Determine the (X, Y) coordinate at the center of the cell enclosing the given text.  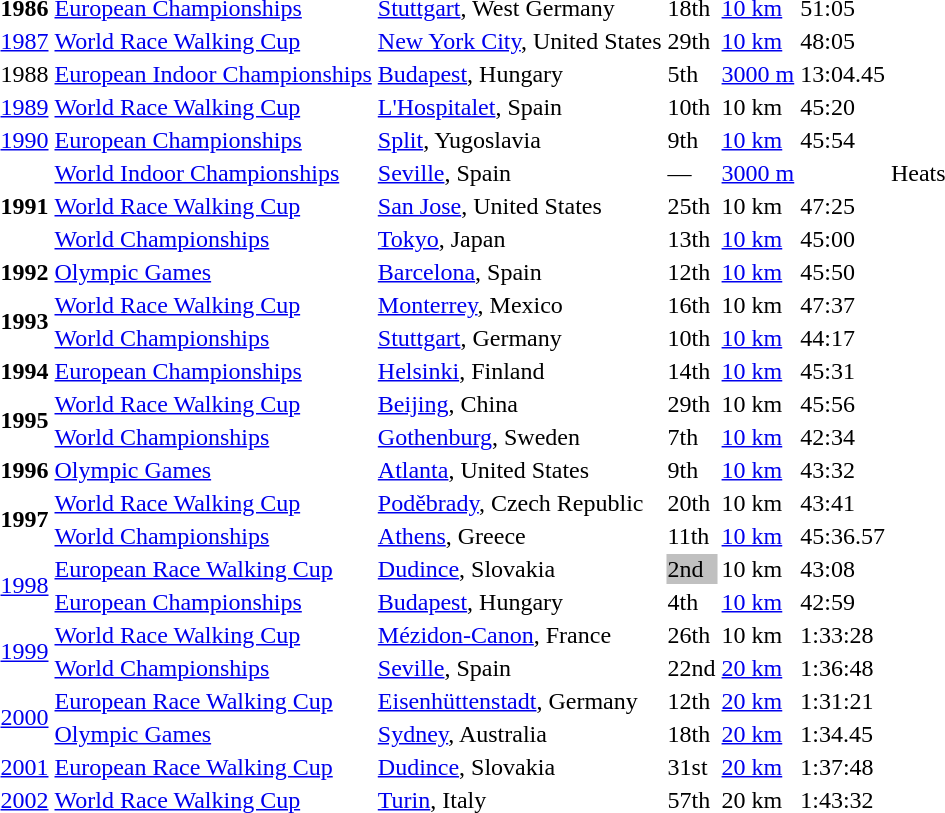
1:37:48 (843, 767)
World Indoor Championships (213, 173)
7th (692, 437)
Mézidon-Canon, France (520, 635)
L'Hospitalet, Spain (520, 107)
Poděbrady, Czech Republic (520, 503)
31st (692, 767)
45:20 (843, 107)
San Jose, United States (520, 206)
4th (692, 602)
26th (692, 635)
45:36.57 (843, 536)
Barcelona, Spain (520, 272)
Tokyo, Japan (520, 239)
13:04.45 (843, 74)
Eisenhüttenstadt, Germany (520, 701)
5th (692, 74)
45:54 (843, 140)
2nd (692, 569)
11th (692, 536)
45:31 (843, 371)
Helsinki, Finland (520, 371)
Beijing, China (520, 404)
Stuttgart, Germany (520, 338)
44:17 (843, 338)
47:25 (843, 206)
47:37 (843, 305)
45:50 (843, 272)
45:00 (843, 239)
— (692, 173)
43:08 (843, 569)
45:56 (843, 404)
25th (692, 206)
22nd (692, 668)
Athens, Greece (520, 536)
1:36:48 (843, 668)
1:31:21 (843, 701)
20th (692, 503)
Gothenburg, Sweden (520, 437)
18th (692, 734)
14th (692, 371)
Monterrey, Mexico (520, 305)
42:59 (843, 602)
1:33:28 (843, 635)
43:41 (843, 503)
42:34 (843, 437)
16th (692, 305)
European Indoor Championships (213, 74)
Sydney, Australia (520, 734)
48:05 (843, 41)
13th (692, 239)
1:34.45 (843, 734)
Atlanta, United States (520, 470)
43:32 (843, 470)
Split, Yugoslavia (520, 140)
New York City, United States (520, 41)
